Return (X, Y) of the center of cell containing provided text 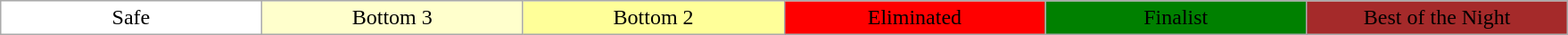
Safe (130, 18)
Bottom 3 (392, 18)
Best of the Night (1438, 18)
Eliminated (915, 18)
Bottom 2 (653, 18)
Finalist (1176, 18)
